Pinpoint the cell where the given text exists, returning its (x, y) midpoint coordinate. 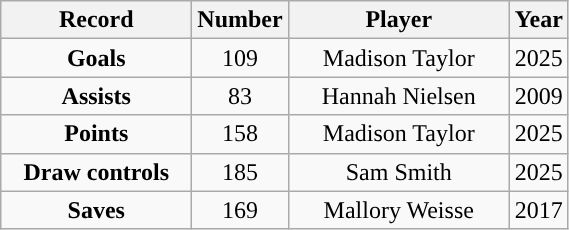
Year (538, 20)
Player (398, 20)
83 (240, 96)
Goals (96, 58)
Hannah Nielsen (398, 96)
Assists (96, 96)
Mallory Weisse (398, 210)
Draw controls (96, 172)
Saves (96, 210)
Sam Smith (398, 172)
158 (240, 134)
169 (240, 210)
Points (96, 134)
Record (96, 20)
Number (240, 20)
109 (240, 58)
185 (240, 172)
2009 (538, 96)
2017 (538, 210)
